Detect which cell encompasses the target text, then output its [X, Y] center coordinate. 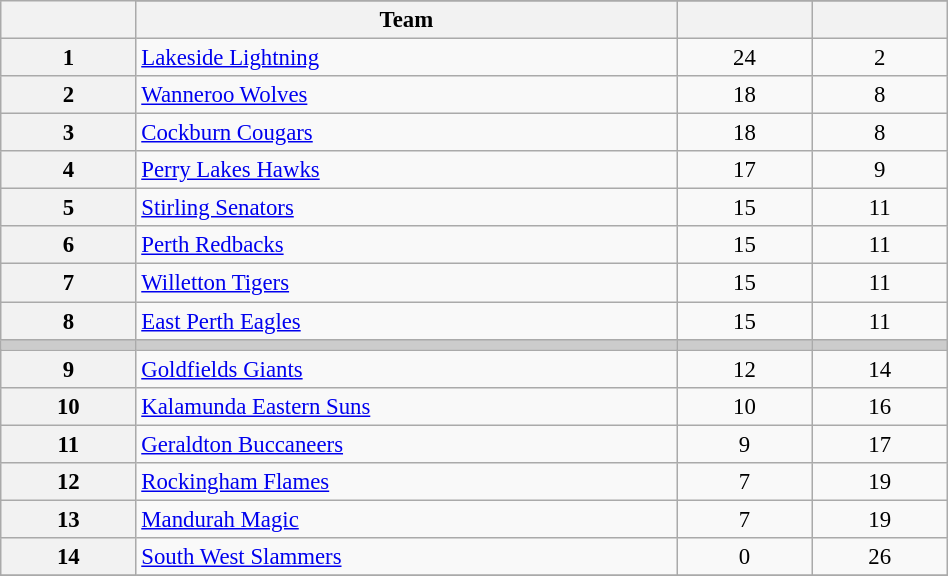
Mandurah Magic [406, 519]
Willetton Tigers [406, 283]
Team [406, 20]
6 [68, 245]
13 [68, 519]
Lakeside Lightning [406, 58]
Perth Redbacks [406, 245]
Geraldton Buccaneers [406, 444]
1 [68, 58]
Stirling Senators [406, 208]
24 [744, 58]
South West Slammers [406, 557]
East Perth Eagles [406, 321]
Cockburn Cougars [406, 133]
16 [880, 406]
Kalamunda Eastern Suns [406, 406]
26 [880, 557]
4 [68, 170]
Rockingham Flames [406, 482]
5 [68, 208]
Perry Lakes Hawks [406, 170]
Goldfields Giants [406, 369]
0 [744, 557]
3 [68, 133]
Wanneroo Wolves [406, 95]
